Identify which cell holds the provided text, then report its [X, Y] central coordinate. 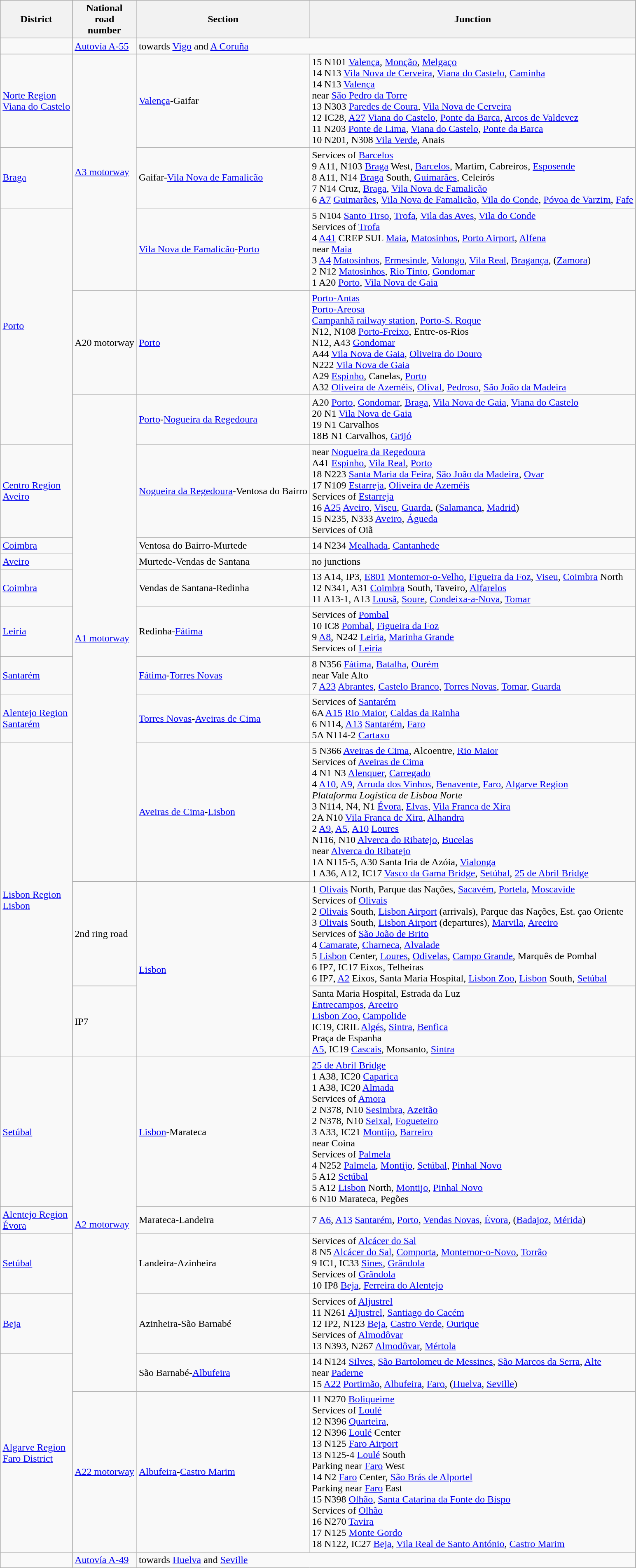
Ventosa do Bairro-Murtede [223, 545]
Fátima-Torres Novas [223, 675]
Torres Novas-Aveiras de Cima [223, 719]
Autovía A-49 [105, 1560]
Aveiro [36, 561]
A1 motorway [105, 638]
Nogueira da Regedoura-Ventosa do Bairro [223, 491]
Landeira-Azinheira [223, 1263]
District [36, 19]
A3 motorway [105, 172]
Lisbon-Marateca [223, 1132]
Algarve RegionFaro District [36, 1453]
Junction [473, 19]
14 N234 Mealhada, Cantanhede [473, 545]
towards Vigo and A Coruña [386, 46]
8 N356 Fátima, Batalha, Ourém near Vale Alto 7 A23 Abrantes, Castelo Branco, Torres Novas, Tomar, Guarda [473, 675]
7 A6, A13 Santarém, Porto, Vendas Novas, Évora, (Badajoz, Mérida) [473, 1220]
Services of Pombal 10 IC8 Pombal, Figueira da Foz 9 A8, N242 Leiria, Marinha Grande Services of Leiria [473, 631]
São Barnabé-Albufeira [223, 1373]
no junctions [473, 561]
2nd ring road [105, 934]
Braga [36, 178]
Lisbon RegionLisbon [36, 900]
Lisbon [223, 969]
Azinheira-São Barnabé [223, 1324]
IP7 [105, 1021]
Section [223, 19]
Aveiras de Cima-Lisbon [223, 812]
Porto-Nogueira da Regedoura [223, 420]
Vendas de Santana-Redinha [223, 588]
Services of Santarém 6A A15 Rio Maior, Caldas da Rainha 6 N114, A13 Santarém, Faro 5A N114-2 Cartaxo [473, 719]
Vila Nova de Famalicão-Porto [223, 249]
Centro RegionAveiro [36, 491]
Nationalroadnumber [105, 19]
Gaifar-Vila Nova de Famalicão [223, 178]
A20 Porto, Gondomar, Braga, Vila Nova de Gaia, Viana do Castelo 20 N1 Vila Nova de Gaia 19 N1 Carvalhos 18B N1 Carvalhos, Grijó [473, 420]
Autovía A-55 [105, 46]
Santarém [36, 675]
Marateca-Landeira [223, 1220]
Alentejo RegionÉvora [36, 1220]
Redinha-Fátima [223, 631]
A20 motorway [105, 343]
Leiria [36, 631]
Valença-Gaifar [223, 101]
14 N124 Silves, São Bartolomeu de Messines, São Marcos da Serra, Alte near Paderne 15 A22 Portimão, Albufeira, Faro, (Huelva, Seville) [473, 1373]
towards Huelva and Seville [386, 1560]
Alentejo RegionSantarém [36, 719]
Murtede-Vendas de Santana [223, 561]
Beja [36, 1324]
A22 motorway [105, 1472]
A2 motorway [105, 1224]
Norte RegionViana do Castelo [36, 101]
Albufeira-Castro Marim [223, 1472]
